From the cell containing the given text, extract its center point as [X, Y] coordinate. 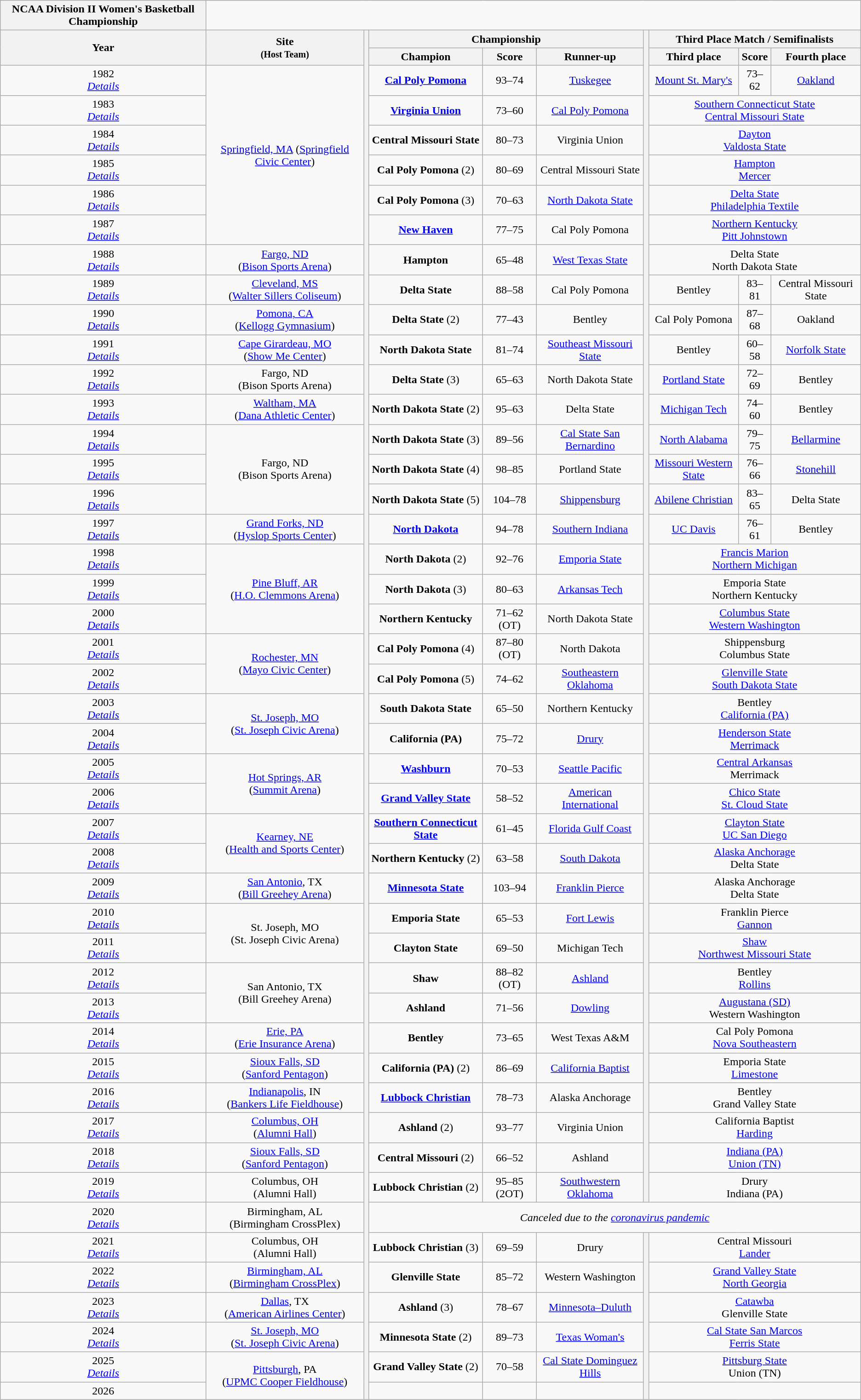
2026 [103, 1391]
1992Details [103, 380]
2025Details [103, 1367]
71–62 (OT) [510, 619]
Augustana (SD)Western Washington [754, 1008]
1994Details [103, 440]
Henderson StateMerrimack [754, 739]
61–45 [510, 828]
80–69 [510, 170]
83–81 [755, 290]
Glenville State [426, 1277]
Delta State (3) [426, 380]
93–74 [510, 80]
70–53 [510, 768]
1990Details [103, 319]
77–43 [510, 319]
Delta State (2) [426, 319]
2021Details [103, 1247]
Shippensburg [590, 499]
65–50 [510, 708]
92–76 [510, 559]
ShippensburgColumbus State [754, 648]
Southeastern Oklahoma [590, 679]
Grand Valley StateNorth Georgia [754, 1277]
70–63 [510, 200]
Western Washington [590, 1277]
Tuskegee [590, 80]
Emporia StateLimestone [754, 1068]
West Texas State [590, 259]
CatawbaGlenville State [754, 1307]
Springfield, MA (Springfield Civic Center) [285, 155]
Cape Girardeau, MO(Show Me Center) [285, 350]
1989Details [103, 290]
Ashland (3) [426, 1307]
California (PA) [426, 739]
75–72 [510, 739]
69–59 [510, 1247]
Columbus StateWestern Washington [754, 619]
Ashland (2) [426, 1128]
69–50 [510, 948]
103–94 [510, 889]
2018Details [103, 1157]
Grand Valley State [426, 798]
UC Davis [694, 529]
Champion [426, 57]
New Haven [426, 230]
Florida Gulf Coast [590, 828]
South Dakota State [426, 708]
North Dakota State (3) [426, 440]
2000Details [103, 619]
South Dakota [590, 858]
North Dakota (2) [426, 559]
California Baptist [590, 1068]
BentleyGrand Valley State [754, 1097]
2012Details [103, 978]
73–62 [755, 80]
2007Details [103, 828]
Cal State Dominguez Hills [590, 1367]
NCAA Division II Women's Basketball Championship [103, 16]
Delta StateNorth Dakota State [754, 259]
Waltham, MA(Dana Athletic Center) [285, 409]
Grand Valley State (2) [426, 1367]
Stonehill [816, 469]
2006Details [103, 798]
71–56 [510, 1008]
2002Details [103, 679]
1982Details [103, 80]
73–65 [510, 1038]
Lubbock Christian (3) [426, 1247]
American International [590, 798]
74–62 [510, 679]
70–58 [510, 1367]
Norfolk State [816, 350]
65–48 [510, 259]
98–85 [510, 469]
2004Details [103, 739]
Cleveland, MS(Walter Sillers Coliseum) [285, 290]
1986Details [103, 200]
Southwestern Oklahoma [590, 1188]
60–58 [755, 350]
Rochester, MN(Mayo Civic Center) [285, 664]
1998Details [103, 559]
2024Details [103, 1337]
2019Details [103, 1188]
Site(Host Team) [285, 48]
Cal Poly Pomona (3) [426, 200]
Minnesota–Duluth [590, 1307]
94–78 [510, 529]
1988Details [103, 259]
2003Details [103, 708]
West Texas A&M [590, 1038]
Championship [506, 39]
Clayton StateUC San Diego [754, 828]
1984Details [103, 140]
1997Details [103, 529]
Minnesota State (2) [426, 1337]
2011Details [103, 948]
Northern KentuckyPitt Johnstown [754, 230]
2009Details [103, 889]
Central ArkansasMerrimack [754, 768]
80–63 [510, 589]
73–60 [510, 110]
Texas Woman's [590, 1337]
California BaptistHarding [754, 1128]
Southern Connecticut State [426, 828]
Third place [694, 57]
65–53 [510, 918]
Franklin PierceGannon [754, 918]
Southern Connecticut StateCentral Missouri State [754, 110]
Dallas, TX(American Airlines Center) [285, 1307]
Cal Poly PomonaNova Southeastern [754, 1038]
1983Details [103, 110]
74–60 [755, 409]
Lubbock Christian [426, 1097]
Abilene Christian [694, 499]
Cal Poly Pomona (2) [426, 170]
2010Details [103, 918]
Cal State San MarcosFerris State [754, 1337]
2013Details [103, 1008]
Erie, PA(Erie Insurance Arena) [285, 1038]
HamptonMercer [754, 170]
Hampton [426, 259]
79–75 [755, 440]
Shaw [426, 978]
76–61 [755, 529]
1985Details [103, 170]
83–65 [755, 499]
Central Missouri (2) [426, 1157]
Northern Kentucky (2) [426, 858]
Pittsburgh, PA(UPMC Cooper Fieldhouse) [285, 1376]
87–80 (OT) [510, 648]
Third Place Match / Semifinalists [754, 39]
2005Details [103, 768]
Kearney, NE(Health and Sports Center) [285, 843]
1993Details [103, 409]
2022Details [103, 1277]
78–73 [510, 1097]
Glenville StateSouth Dakota State [754, 679]
2016Details [103, 1097]
89–56 [510, 440]
Canceled due to the coronavirus pandemic [614, 1217]
ShawNorthwest Missouri State [754, 948]
1999Details [103, 589]
77–75 [510, 230]
78–67 [510, 1307]
Emporia StateNorthern Kentucky [754, 589]
2020Details [103, 1217]
Minnesota State [426, 889]
California (PA) (2) [426, 1068]
1996Details [103, 499]
88–58 [510, 290]
Clayton State [426, 948]
2008Details [103, 858]
89–73 [510, 1337]
Bellarmine [816, 440]
1991Details [103, 350]
Cal Poly Pomona (5) [426, 679]
2023Details [103, 1307]
72–69 [755, 380]
88–82 (OT) [510, 978]
86–69 [510, 1068]
104–78 [510, 499]
Pine Bluff, AR(H.O. Clemmons Arena) [285, 589]
North Dakota State (2) [426, 409]
95–85 (2OT) [510, 1188]
North Dakota State (5) [426, 499]
Lubbock Christian (2) [426, 1188]
Francis MarionNorthern Michigan [754, 559]
87–68 [755, 319]
North Alabama [694, 440]
DaytonValdosta State [754, 140]
1995Details [103, 469]
Washburn [426, 768]
DruryIndiana (PA) [754, 1188]
Southern Indiana [590, 529]
Dowling [590, 1008]
North Dakota State (4) [426, 469]
63–58 [510, 858]
Grand Forks, ND(Hyslop Sports Center) [285, 529]
Mount St. Mary's [694, 80]
66–52 [510, 1157]
Franklin Pierce [590, 889]
Cal Poly Pomona (4) [426, 648]
80–73 [510, 140]
1987Details [103, 230]
Indiana (PA)Union (TN) [754, 1157]
76–66 [755, 469]
65–63 [510, 380]
Cal State San Bernardino [590, 440]
95–63 [510, 409]
Pittsburg StateUnion (TN) [754, 1367]
2001Details [103, 648]
2017Details [103, 1128]
Pomona, CA(Kellogg Gymnasium) [285, 319]
81–74 [510, 350]
Arkansas Tech [590, 589]
Delta StatePhiladelphia Textile [754, 200]
Alaska Anchorage [590, 1097]
Fort Lewis [590, 918]
Seattle Pacific [590, 768]
North Dakota (3) [426, 589]
Year [103, 48]
Runner-up [590, 57]
93–77 [510, 1128]
Missouri Western State [694, 469]
Central MissouriLander [754, 1247]
58–52 [510, 798]
2014Details [103, 1038]
85–72 [510, 1277]
Indianapolis, IN(Bankers Life Fieldhouse) [285, 1097]
BentleyRollins [754, 978]
Fourth place [816, 57]
Hot Springs, AR(Summit Arena) [285, 783]
BentleyCalifornia (PA) [754, 708]
2015Details [103, 1068]
Chico StateSt. Cloud State [754, 798]
Southeast Missouri State [590, 350]
